Determine the (X, Y) coordinate at the center of the cell enclosing the given text.  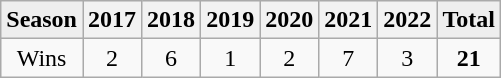
2020 (290, 20)
2018 (172, 20)
2017 (112, 20)
1 (230, 58)
21 (469, 58)
Wins (42, 58)
2022 (408, 20)
7 (348, 58)
2019 (230, 20)
Season (42, 20)
6 (172, 58)
3 (408, 58)
Total (469, 20)
2021 (348, 20)
